Find where the given text appears and provide that cell's center as [X, Y] coordinate. 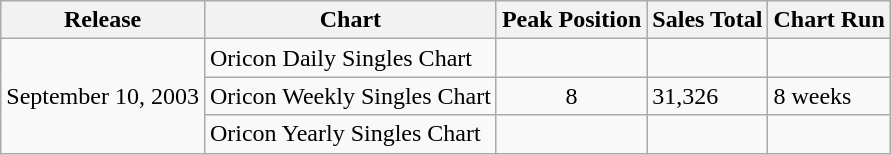
8 weeks [829, 96]
31,326 [708, 96]
Peak Position [571, 20]
Chart [350, 20]
Chart Run [829, 20]
September 10, 2003 [103, 96]
Release [103, 20]
8 [571, 96]
Oricon Yearly Singles Chart [350, 134]
Oricon Daily Singles Chart [350, 58]
Sales Total [708, 20]
Oricon Weekly Singles Chart [350, 96]
